Find where the given text appears and provide that cell's center as [x, y] coordinate. 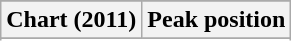
Chart (2011) [72, 20]
Peak position [216, 20]
